Capture the cell that displays the provided text and extract its [x, y] central coordinate. 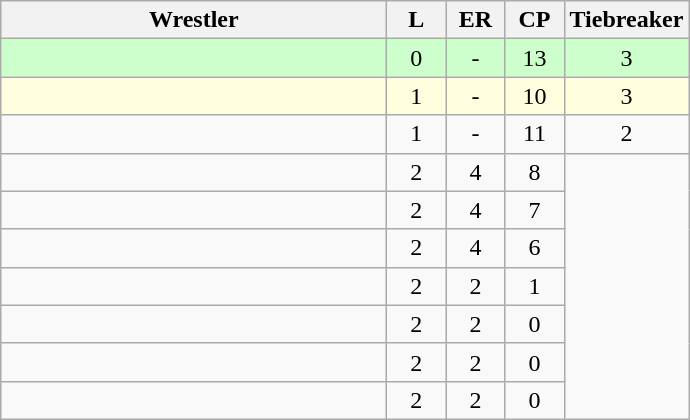
7 [534, 210]
10 [534, 96]
ER [476, 20]
8 [534, 172]
6 [534, 248]
11 [534, 134]
L [416, 20]
Tiebreaker [626, 20]
CP [534, 20]
13 [534, 58]
Wrestler [194, 20]
